From the cell containing the given text, extract its center point as [X, Y] coordinate. 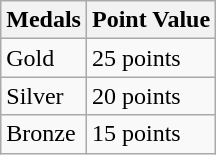
Silver [44, 96]
25 points [150, 58]
15 points [150, 134]
Gold [44, 58]
Point Value [150, 20]
Bronze [44, 134]
Medals [44, 20]
20 points [150, 96]
